Detect which cell encompasses the target text, then output its (X, Y) center coordinate. 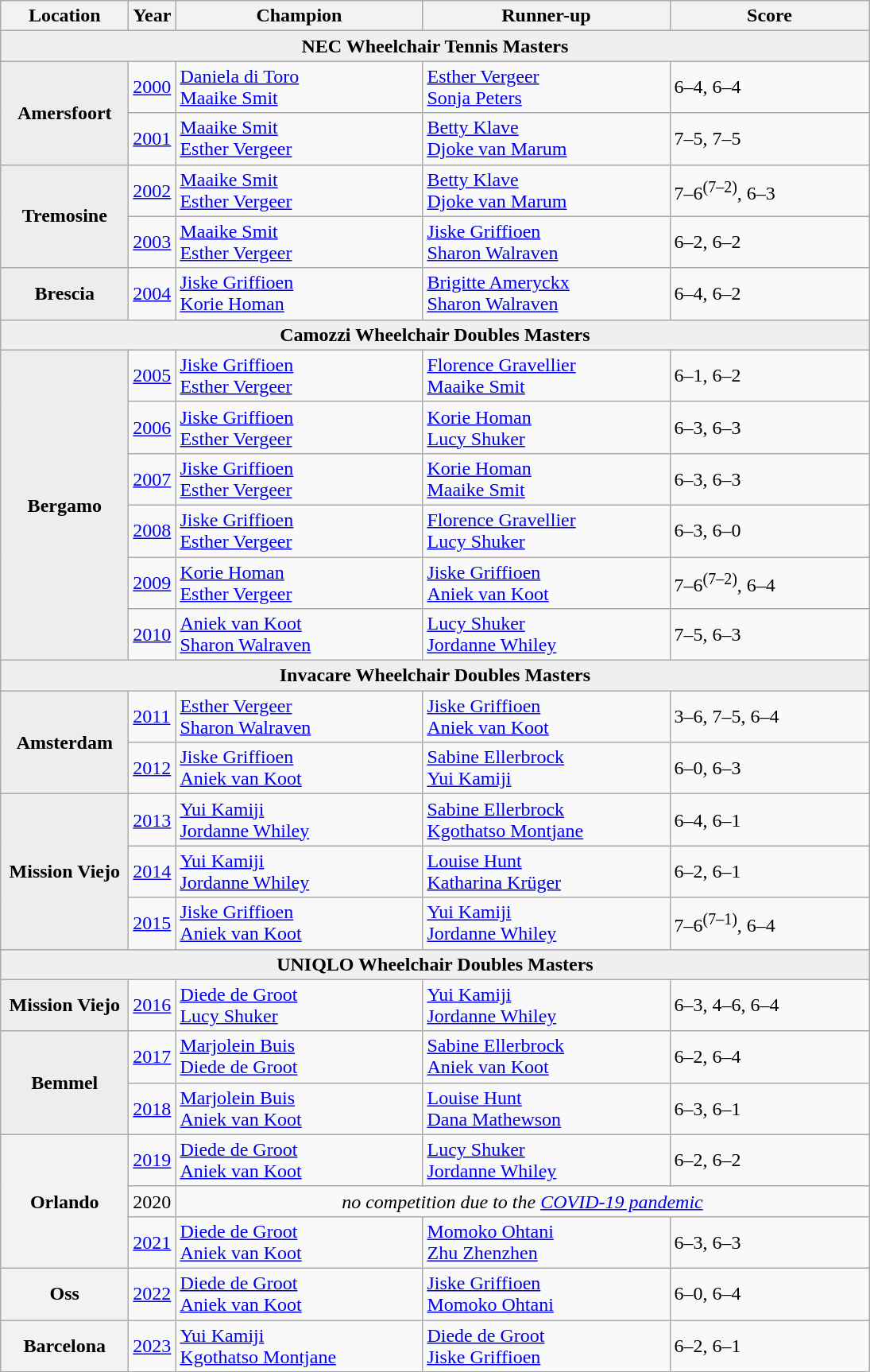
2005 (153, 375)
2023 (153, 1345)
Momoko Ohtani Zhu Zhenzhen (547, 1242)
2001 (153, 138)
2002 (153, 191)
Esther Vergeer Sonja Peters (547, 87)
Louise Hunt Katharina Krüger (547, 871)
Brigitte Ameryckx Sharon Walraven (547, 294)
Korie Homan Maaike Smit (547, 479)
2016 (153, 1005)
Tremosine (65, 216)
Location (65, 16)
2012 (153, 768)
2003 (153, 242)
2004 (153, 294)
NEC Wheelchair Tennis Masters (435, 46)
Marjolein Buis Diede de Groot (299, 1057)
2009 (153, 582)
2006 (153, 428)
Jiske Griffioen Sharon Walraven (547, 242)
7–5, 6–3 (769, 634)
2018 (153, 1108)
Oss (65, 1294)
no competition due to the COVID-19 pandemic (523, 1201)
Barcelona (65, 1345)
UNIQLO Wheelchair Doubles Masters (435, 964)
Brescia (65, 294)
2013 (153, 820)
Camozzi Wheelchair Doubles Masters (435, 335)
6–3, 6–0 (769, 531)
Esther Vergeer Sharon Walraven (299, 717)
6–4, 6–4 (769, 87)
2015 (153, 924)
Sabine Ellerbrock Aniek van Koot (547, 1057)
7–6(7–2), 6–3 (769, 191)
3–6, 7–5, 6–4 (769, 717)
Champion (299, 16)
6–2, 6–4 (769, 1057)
6–4, 6–1 (769, 820)
Bergamo (65, 505)
Diede de Groot Jiske Griffioen (547, 1345)
2019 (153, 1161)
Louise Hunt Dana Mathewson (547, 1108)
2021 (153, 1242)
Bemmel (65, 1083)
2010 (153, 634)
7–5, 7–5 (769, 138)
6–3, 4–6, 6–4 (769, 1005)
7–6(7–2), 6–4 (769, 582)
6–0, 6–4 (769, 1294)
Runner-up (547, 16)
Amersfoort (65, 113)
6–4, 6–2 (769, 294)
Year (153, 16)
7–6(7–1), 6–4 (769, 924)
2011 (153, 717)
Invacare Wheelchair Doubles Masters (435, 676)
Florence Gravellier Lucy Shuker (547, 531)
2008 (153, 531)
6–1, 6–2 (769, 375)
Florence Gravellier Maaike Smit (547, 375)
Aniek van Koot Sharon Walraven (299, 634)
2007 (153, 479)
2020 (153, 1201)
Korie Homan Lucy Shuker (547, 428)
Diede de Groot Lucy Shuker (299, 1005)
Score (769, 16)
Sabine Ellerbrock Kgothatso Montjane (547, 820)
2022 (153, 1294)
Sabine Ellerbrock Yui Kamiji (547, 768)
Orlando (65, 1201)
2014 (153, 871)
Jiske Griffioen Momoko Ohtani (547, 1294)
6–0, 6–3 (769, 768)
Yui Kamiji Kgothatso Montjane (299, 1345)
Marjolein Buis Aniek van Koot (299, 1108)
Jiske Griffioen Korie Homan (299, 294)
6–3, 6–1 (769, 1108)
Daniela di Toro Maaike Smit (299, 87)
2000 (153, 87)
Amsterdam (65, 742)
Korie Homan Esther Vergeer (299, 582)
2017 (153, 1057)
